Pinpoint the cell where the given text exists, returning its [X, Y] midpoint coordinate. 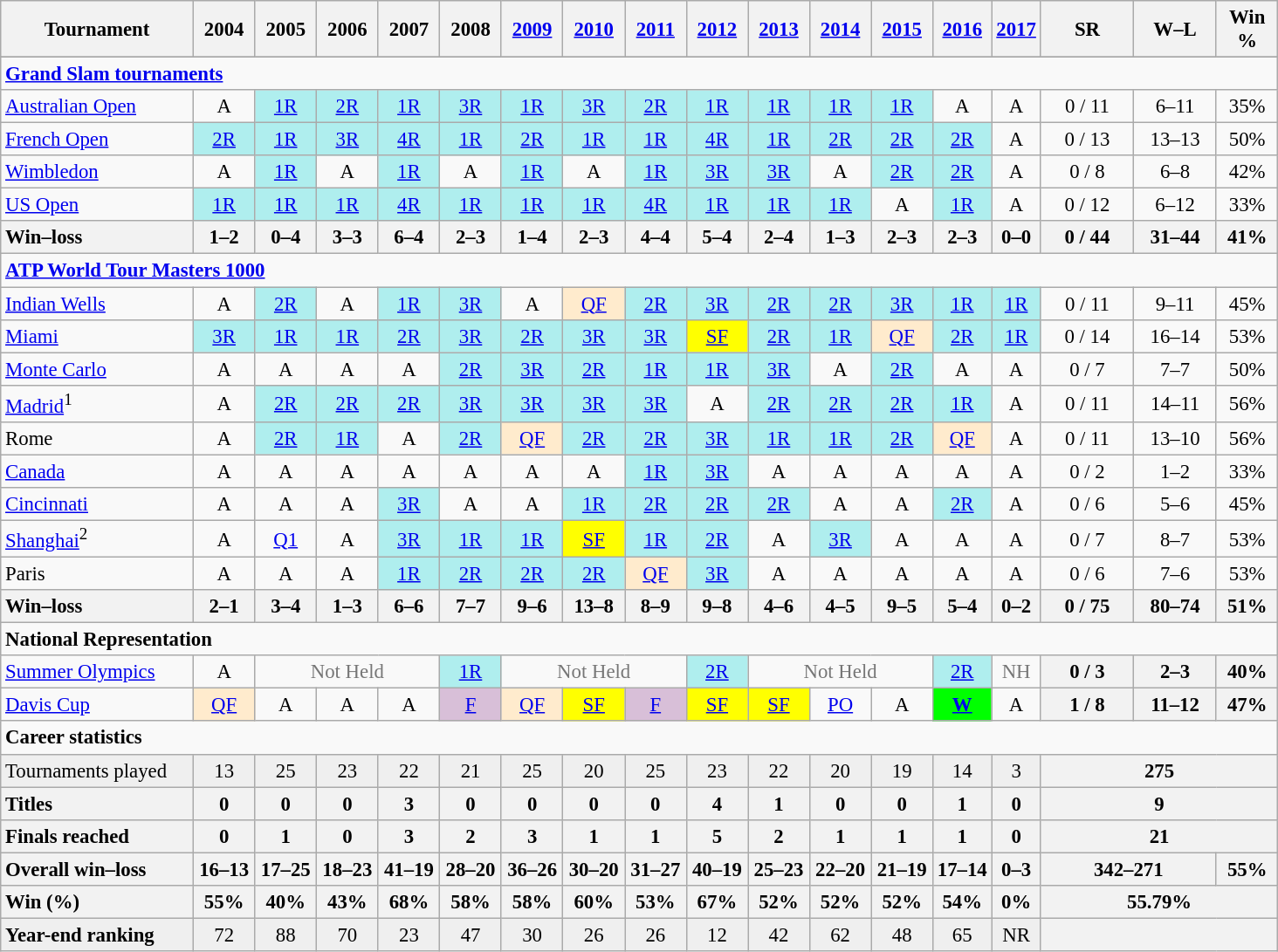
Tournaments played [98, 771]
60% [594, 902]
13–13 [1175, 140]
0–3 [1016, 869]
2012 [718, 30]
65 [962, 935]
ATP World Tour Masters 1000 [639, 271]
31–44 [1175, 238]
Shanghai2 [98, 538]
Career statistics [639, 738]
Miami [98, 336]
4 [718, 804]
43% [347, 902]
Year-end ranking [98, 935]
14–11 [1175, 403]
47 [471, 935]
16–13 [223, 869]
54% [962, 902]
48 [903, 935]
2015 [903, 30]
2004 [223, 30]
9–6 [532, 606]
3–4 [286, 606]
Tournament [98, 30]
21–19 [903, 869]
National Representation [639, 640]
2011 [656, 30]
6–12 [1175, 205]
1 / 8 [1088, 705]
Madrid1 [98, 403]
80–74 [1175, 606]
12 [718, 935]
13–8 [594, 606]
9–5 [903, 606]
2016 [962, 30]
62 [840, 935]
0–0 [1016, 238]
72 [223, 935]
2005 [286, 30]
Win (%) [98, 902]
2017 [1016, 30]
Canada [98, 471]
4–5 [840, 606]
0–2 [1016, 606]
28–20 [471, 869]
0 / 44 [1088, 238]
17–14 [962, 869]
Win % [1247, 30]
30–20 [594, 869]
NH [1016, 672]
0 / 2 [1088, 471]
5 [718, 836]
40–19 [718, 869]
68% [409, 902]
Monte Carlo [98, 369]
9–11 [1175, 304]
31–27 [656, 869]
2007 [409, 30]
55.79% [1159, 902]
Finals reached [98, 836]
W [962, 705]
22–20 [840, 869]
13–10 [1175, 439]
0 / 3 [1088, 672]
1–4 [532, 238]
51% [1247, 606]
PO [840, 705]
2010 [594, 30]
6–11 [1175, 106]
6–4 [409, 238]
16–14 [1175, 336]
8–7 [1175, 538]
Australian Open [98, 106]
2–1 [223, 606]
9–8 [718, 606]
2008 [471, 30]
Wimbledon [98, 172]
42 [779, 935]
0 / 13 [1088, 140]
2014 [840, 30]
30 [532, 935]
Summer Olympics [98, 672]
42% [1247, 172]
19 [903, 771]
2009 [532, 30]
8–9 [656, 606]
47% [1247, 705]
SR [1088, 30]
Q1 [286, 538]
0–4 [286, 238]
36–26 [532, 869]
Indian Wells [98, 304]
88 [286, 935]
4–6 [779, 606]
9 [1159, 804]
Paris [98, 574]
US Open [98, 205]
35% [1247, 106]
0 / 8 [1088, 172]
French Open [98, 140]
6–6 [409, 606]
18–23 [347, 869]
11–12 [1175, 705]
5–6 [1175, 504]
2006 [347, 30]
2013 [779, 30]
3–3 [347, 238]
NR [1016, 935]
25–23 [779, 869]
2–4 [779, 238]
14 [962, 771]
67% [718, 902]
Rome [98, 439]
17–25 [286, 869]
Titles [98, 804]
4–4 [656, 238]
Davis Cup [98, 705]
Overall win–loss [98, 869]
70 [347, 935]
41% [1247, 238]
6–8 [1175, 172]
13 [223, 771]
342–271 [1128, 869]
0 / 12 [1088, 205]
Grand Slam tournaments [639, 74]
Cincinnati [98, 504]
275 [1159, 771]
41–19 [409, 869]
W–L [1175, 30]
0 / 75 [1088, 606]
0 / 14 [1088, 336]
7–6 [1175, 574]
0% [1016, 902]
